Extract the [X, Y] coordinate from the center of the cell holding the provided text.  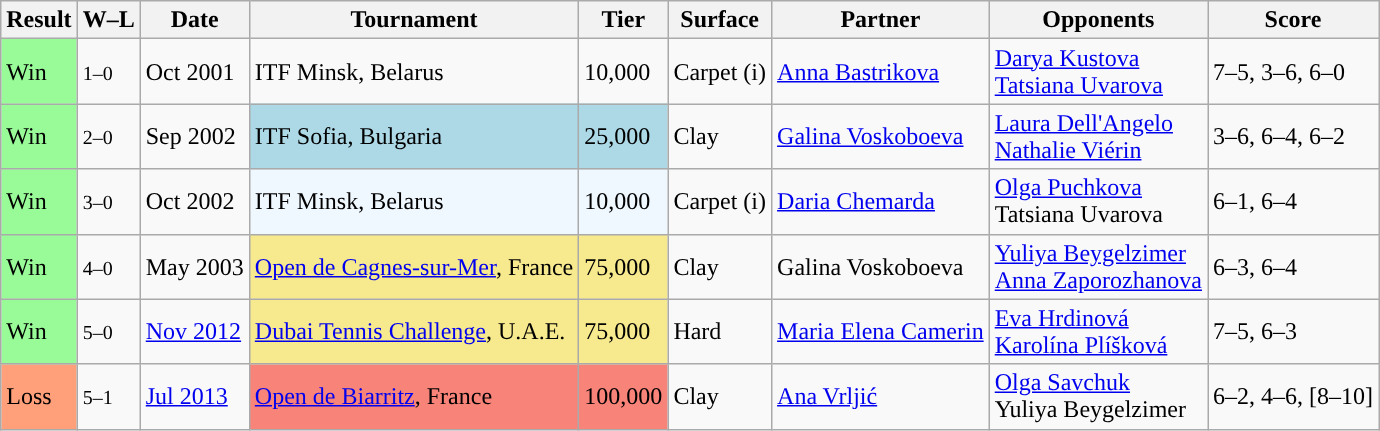
Daria Chemarda [881, 202]
Dubai Tennis Challenge, U.A.E. [414, 332]
Open de Biarritz, France [414, 396]
Sep 2002 [194, 136]
6–3, 6–4 [1294, 266]
ITF Sofia, Bulgaria [414, 136]
W–L [108, 20]
Olga Savchuk Yuliya Beygelzimer [1098, 396]
Tournament [414, 20]
Oct 2001 [194, 72]
7–5, 6–3 [1294, 332]
5–0 [108, 332]
Eva Hrdinová Karolína Plíšková [1098, 332]
Darya Kustova Tatsiana Uvarova [1098, 72]
25,000 [624, 136]
3–6, 6–4, 6–2 [1294, 136]
Anna Bastrikova [881, 72]
Olga Puchkova Tatsiana Uvarova [1098, 202]
Date [194, 20]
6–2, 4–6, [8–10] [1294, 396]
Loss [39, 396]
6–1, 6–4 [1294, 202]
May 2003 [194, 266]
Jul 2013 [194, 396]
Yuliya Beygelzimer Anna Zaporozhanova [1098, 266]
Open de Cagnes-sur-Mer, France [414, 266]
100,000 [624, 396]
Tier [624, 20]
4–0 [108, 266]
5–1 [108, 396]
3–0 [108, 202]
2–0 [108, 136]
Hard [720, 332]
Oct 2002 [194, 202]
Partner [881, 20]
Maria Elena Camerin [881, 332]
Laura Dell'Angelo Nathalie Viérin [1098, 136]
Surface [720, 20]
Nov 2012 [194, 332]
7–5, 3–6, 6–0 [1294, 72]
1–0 [108, 72]
Score [1294, 20]
Opponents [1098, 20]
Result [39, 20]
Ana Vrljić [881, 396]
